Identify which cell holds the provided text, then report its (X, Y) central coordinate. 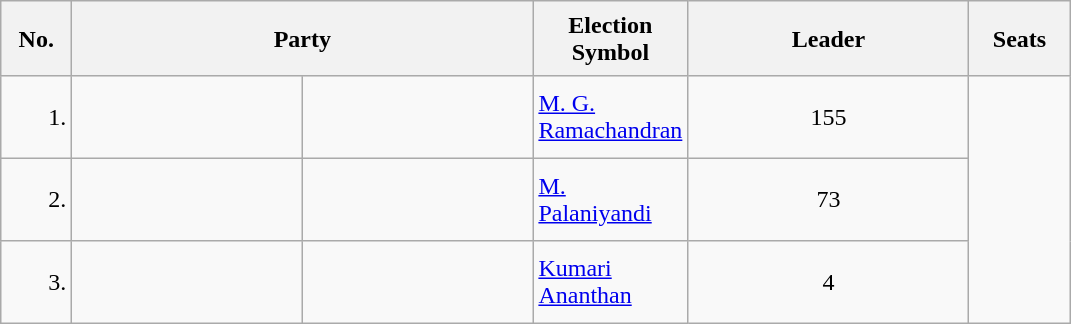
4 (828, 282)
M. G. Ramachandran (610, 117)
73 (828, 199)
Leader (828, 38)
Party (302, 38)
3. (36, 282)
Seats (1020, 38)
1. (36, 117)
Kumari Ananthan (610, 282)
Election Symbol (610, 38)
No. (36, 38)
2. (36, 199)
155 (828, 117)
M. Palaniyandi (610, 199)
